Pinpoint the cell where the given text exists, returning its [X, Y] midpoint coordinate. 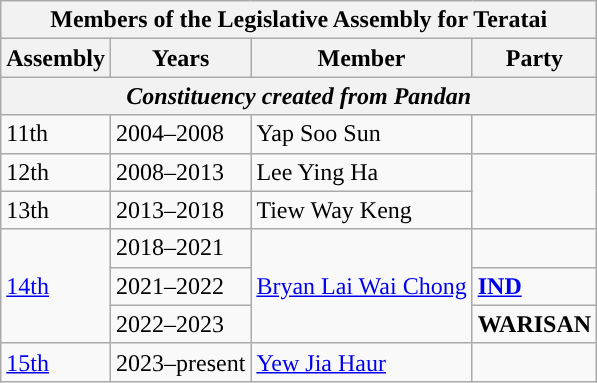
11th [56, 134]
2022–2023 [180, 324]
12th [56, 172]
Yew Jia Haur [362, 362]
Members of the Legislative Assembly for Teratai [299, 20]
Constituency created from Pandan [299, 96]
15th [56, 362]
2018–2021 [180, 248]
Years [180, 58]
Lee Ying Ha [362, 172]
2008–2013 [180, 172]
Member [362, 58]
13th [56, 210]
2013–2018 [180, 210]
Yap Soo Sun [362, 134]
WARISAN [534, 324]
Party [534, 58]
2021–2022 [180, 286]
2023–present [180, 362]
14th [56, 286]
Tiew Way Keng [362, 210]
Bryan Lai Wai Chong [362, 286]
IND [534, 286]
Assembly [56, 58]
2004–2008 [180, 134]
